Identify which cell holds the provided text, then report its (X, Y) central coordinate. 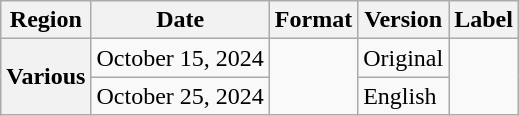
October 15, 2024 (180, 58)
October 25, 2024 (180, 96)
Various (46, 77)
Region (46, 20)
Original (404, 58)
English (404, 96)
Version (404, 20)
Label (484, 20)
Format (313, 20)
Date (180, 20)
